Output the [X, Y] coordinate of the center of the cell containing the given text.  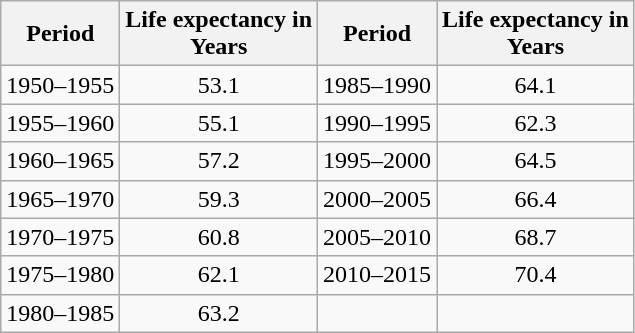
2000–2005 [378, 199]
1990–1995 [378, 123]
1985–1990 [378, 85]
66.4 [536, 199]
70.4 [536, 275]
68.7 [536, 237]
1995–2000 [378, 161]
57.2 [219, 161]
55.1 [219, 123]
1975–1980 [60, 275]
53.1 [219, 85]
60.8 [219, 237]
59.3 [219, 199]
63.2 [219, 313]
1960–1965 [60, 161]
64.5 [536, 161]
62.3 [536, 123]
1980–1985 [60, 313]
2010–2015 [378, 275]
1955–1960 [60, 123]
62.1 [219, 275]
1950–1955 [60, 85]
1970–1975 [60, 237]
1965–1970 [60, 199]
64.1 [536, 85]
2005–2010 [378, 237]
